For the text-containing cell, return its midpoint in (x, y) coordinate format. 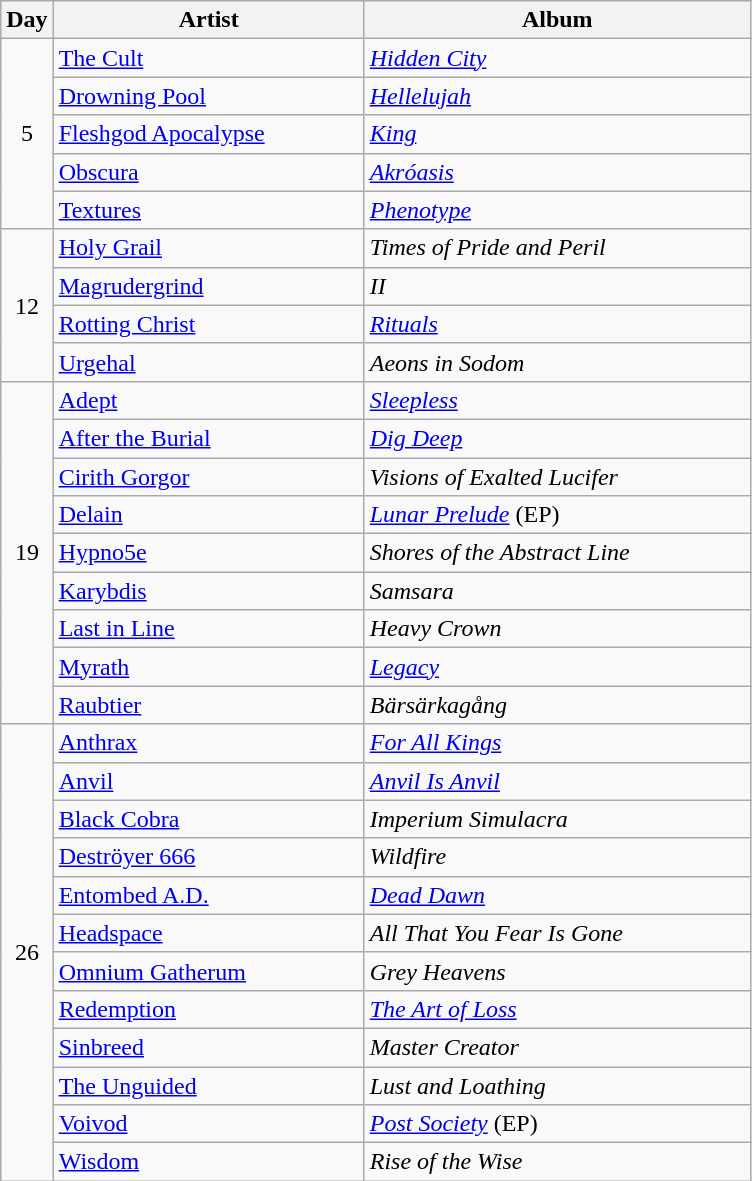
Hypno5e (208, 553)
Wisdom (208, 1162)
Aeons in Sodom (557, 362)
Legacy (557, 667)
All That You Fear Is Gone (557, 933)
Shores of the Abstract Line (557, 553)
After the Burial (208, 438)
Anvil (208, 781)
Magrudergrind (208, 286)
Grey Heavens (557, 971)
Hellelujah (557, 96)
Entombed A.D. (208, 895)
Visions of Exalted Lucifer (557, 477)
Samsara (557, 591)
Deströyer 666 (208, 857)
Rise of the Wise (557, 1162)
Sleepless (557, 400)
Day (27, 20)
Holy Grail (208, 248)
Drowning Pool (208, 96)
Artist (208, 20)
Rituals (557, 324)
Adept (208, 400)
Omnium Gatherum (208, 971)
Phenotype (557, 210)
Black Cobra (208, 819)
Redemption (208, 1009)
Obscura (208, 172)
Times of Pride and Peril (557, 248)
12 (27, 305)
Album (557, 20)
Headspace (208, 933)
II (557, 286)
Voivod (208, 1124)
Rotting Christ (208, 324)
Post Society (EP) (557, 1124)
5 (27, 134)
19 (27, 552)
Anthrax (208, 743)
Anvil Is Anvil (557, 781)
Fleshgod Apocalypse (208, 134)
Dig Deep (557, 438)
King (557, 134)
Myrath (208, 667)
Akróasis (557, 172)
Wildfire (557, 857)
The Art of Loss (557, 1009)
Dead Dawn (557, 895)
Hidden City (557, 58)
The Unguided (208, 1085)
26 (27, 952)
Bärsärkagång (557, 705)
Last in Line (208, 629)
Heavy Crown (557, 629)
Textures (208, 210)
Lust and Loathing (557, 1085)
Lunar Prelude (EP) (557, 515)
Cirith Gorgor (208, 477)
Urgehal (208, 362)
Karybdis (208, 591)
Raubtier (208, 705)
Imperium Simulacra (557, 819)
Delain (208, 515)
Master Creator (557, 1047)
Sinbreed (208, 1047)
For All Kings (557, 743)
The Cult (208, 58)
